Detect which cell encompasses the target text, then output its [X, Y] center coordinate. 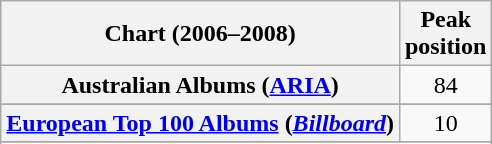
10 [445, 123]
European Top 100 Albums (Billboard) [200, 123]
Peakposition [445, 34]
Chart (2006–2008) [200, 34]
Australian Albums (ARIA) [200, 85]
84 [445, 85]
